Identify which cell holds the provided text, then report its [X, Y] central coordinate. 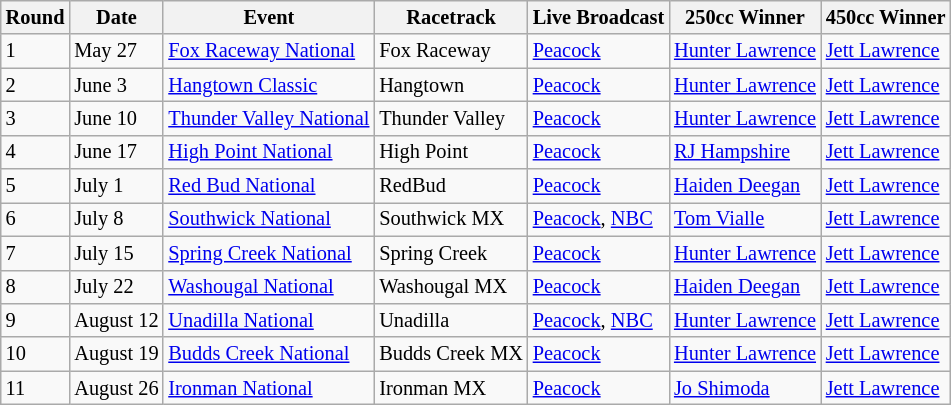
Date [116, 17]
Red Bud National [268, 186]
9 [36, 320]
Unadilla [451, 320]
August 12 [116, 320]
RJ Hampshire [745, 152]
July 8 [116, 219]
July 22 [116, 287]
August 19 [116, 354]
High Point National [268, 152]
RedBud [451, 186]
Hangtown Classic [268, 85]
450cc Winner [886, 17]
Spring Creek National [268, 253]
Washougal MX [451, 287]
Spring Creek [451, 253]
5 [36, 186]
Ironman National [268, 388]
July 15 [116, 253]
August 26 [116, 388]
Jo Shimoda [745, 388]
Event [268, 17]
3 [36, 118]
Round [36, 17]
Budds Creek MX [451, 354]
4 [36, 152]
Southwick National [268, 219]
Southwick MX [451, 219]
Hangtown [451, 85]
Racetrack [451, 17]
Thunder Valley National [268, 118]
Fox Raceway [451, 51]
Tom Vialle [745, 219]
6 [36, 219]
Washougal National [268, 287]
High Point [451, 152]
June 10 [116, 118]
2 [36, 85]
Budds Creek National [268, 354]
Thunder Valley [451, 118]
June 17 [116, 152]
11 [36, 388]
Live Broadcast [598, 17]
Unadilla National [268, 320]
Ironman MX [451, 388]
May 27 [116, 51]
250cc Winner [745, 17]
June 3 [116, 85]
1 [36, 51]
7 [36, 253]
8 [36, 287]
July 1 [116, 186]
10 [36, 354]
Fox Raceway National [268, 51]
